Output the (x, y) coordinate of the center of the cell containing the given text.  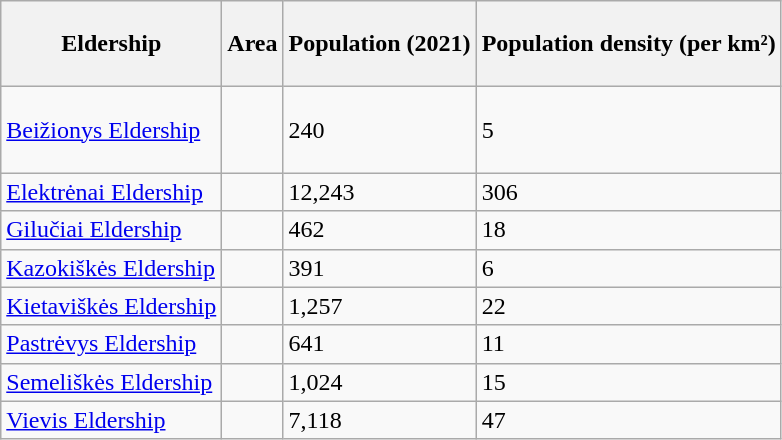
Kazokiškės Eldership (112, 268)
Gilučiai Eldership (112, 230)
Beižionys Eldership (112, 130)
6 (628, 268)
Vievis Eldership (112, 420)
22 (628, 306)
306 (628, 192)
1,024 (380, 382)
Pastrėvys Eldership (112, 344)
Eldership (112, 44)
641 (380, 344)
Semeliškės Eldership (112, 382)
18 (628, 230)
1,257 (380, 306)
11 (628, 344)
12,243 (380, 192)
Elektrėnai Eldership (112, 192)
391 (380, 268)
5 (628, 130)
7,118 (380, 420)
15 (628, 382)
Area (252, 44)
Population density (per km²) (628, 44)
Population (2021) (380, 44)
240 (380, 130)
47 (628, 420)
462 (380, 230)
Kietaviškės Eldership (112, 306)
